Find where the given text appears and provide that cell's center as (X, Y) coordinate. 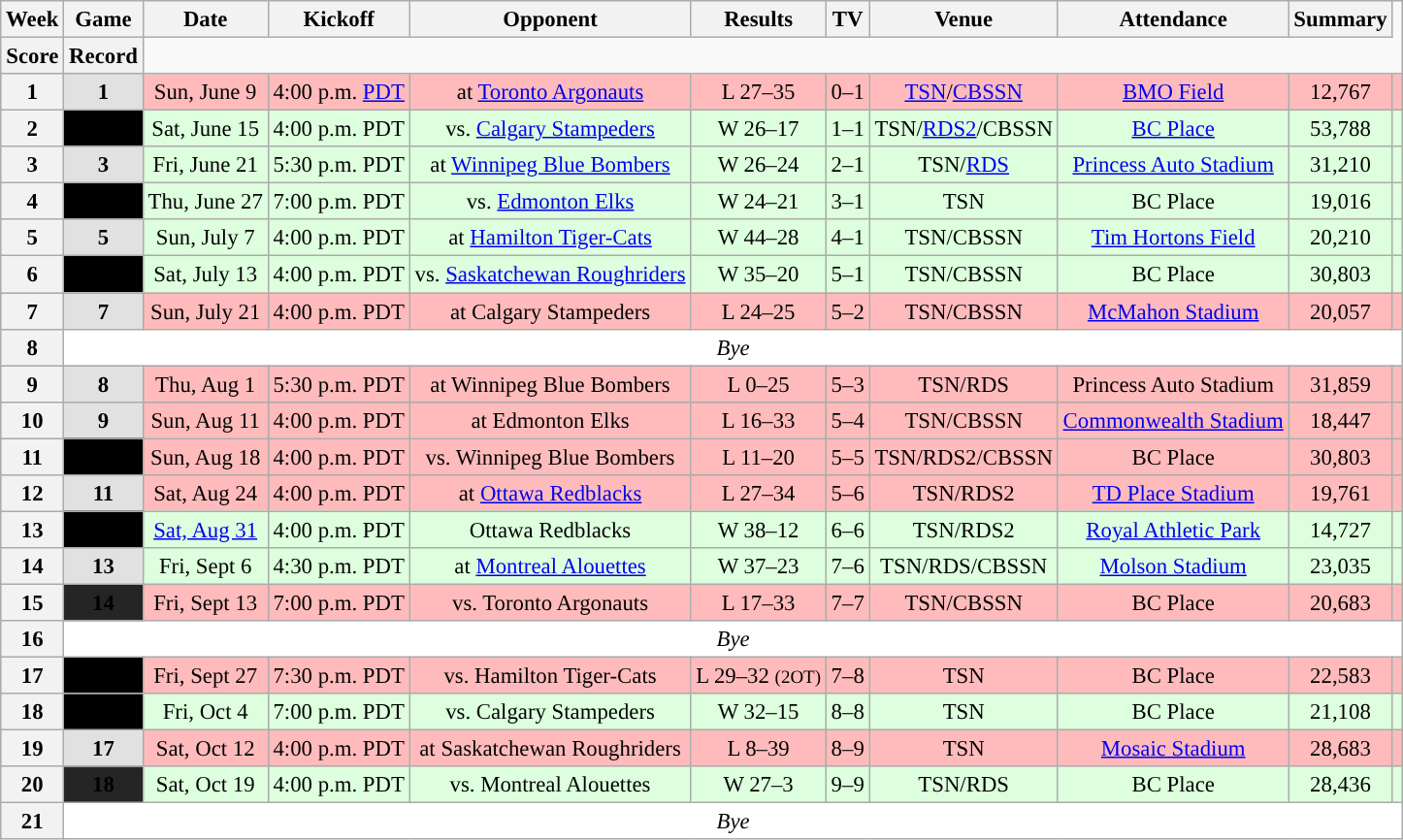
28,436 (1341, 785)
at Ottawa Redblacks (550, 494)
6–6 (848, 530)
21 (33, 822)
19,761 (1341, 494)
Sun, Aug 11 (206, 420)
W 32–15 (759, 712)
McMahon Stadium (1173, 311)
at Hamilton Tiger-Cats (550, 238)
L 24–25 (759, 311)
5–1 (848, 275)
W 24–21 (759, 202)
L 29–32 (2OT) (759, 676)
5–2 (848, 311)
at Montreal Alouettes (550, 566)
8–8 (848, 712)
Fri, Sept 6 (206, 566)
Results (759, 19)
20 (33, 785)
Thu, Aug 1 (206, 384)
W 35–20 (759, 275)
4–1 (848, 238)
14,727 (1341, 530)
Venue (963, 19)
at Toronto Argonauts (550, 92)
Date (206, 19)
Attendance (1173, 19)
Commonwealth Stadium (1173, 420)
Molson Stadium (1173, 566)
9–9 (848, 785)
Kickoff (339, 19)
Sun, June 9 (206, 92)
L 11–20 (759, 457)
W 26–17 (759, 129)
Mosaic Stadium (1173, 749)
Ottawa Redblacks (550, 530)
Week (33, 19)
vs. Hamilton Tiger-Cats (550, 676)
L 0–25 (759, 384)
W 27–3 (759, 785)
2–1 (848, 165)
vs. Saskatchewan Roughriders (550, 275)
Sat, Aug 24 (206, 494)
W 38–12 (759, 530)
12,767 (1341, 92)
21,108 (1341, 712)
TD Place Stadium (1173, 494)
vs. Winnipeg Blue Bombers (550, 457)
7–8 (848, 676)
53,788 (1341, 129)
0–1 (848, 92)
Sun, July 21 (206, 311)
at Saskatchewan Roughriders (550, 749)
TV (848, 19)
4:30 p.m. PDT (339, 566)
Fri, Oct 4 (206, 712)
Sat, Oct 19 (206, 785)
23,035 (1341, 566)
TSN/RDS/CBSSN (963, 566)
5–6 (848, 494)
Sat, Oct 12 (206, 749)
5–4 (848, 420)
31,210 (1341, 165)
Game (103, 19)
Fri, June 21 (206, 165)
7–6 (848, 566)
31,859 (1341, 384)
8–9 (848, 749)
18,447 (1341, 420)
28,683 (1341, 749)
at Edmonton Elks (550, 420)
Royal Athletic Park (1173, 530)
L 8–39 (759, 749)
5–3 (848, 384)
at Calgary Stampeders (550, 311)
Score (33, 56)
W 44–28 (759, 238)
20,057 (1341, 311)
Sun, July 7 (206, 238)
19,016 (1341, 202)
1–1 (848, 129)
L 17–33 (759, 602)
vs. Toronto Argonauts (550, 602)
Thu, June 27 (206, 202)
7–7 (848, 602)
22,583 (1341, 676)
3–1 (848, 202)
Sat, Aug 31 (206, 530)
Sat, June 15 (206, 129)
BMO Field (1173, 92)
L 27–34 (759, 494)
Fri, Sept 27 (206, 676)
Sat, July 13 (206, 275)
vs. Edmonton Elks (550, 202)
Record (103, 56)
20,683 (1341, 602)
Summary (1341, 19)
19 (33, 749)
5–5 (848, 457)
Opponent (550, 19)
20,210 (1341, 238)
7:30 p.m. PDT (339, 676)
L 16–33 (759, 420)
Fri, Sept 13 (206, 602)
Tim Hortons Field (1173, 238)
L 27–35 (759, 92)
W 26–24 (759, 165)
W 37–23 (759, 566)
Sun, Aug 18 (206, 457)
vs. Montreal Alouettes (550, 785)
